Scan for the cell matching the given text and deliver its [X, Y] coordinate at center. 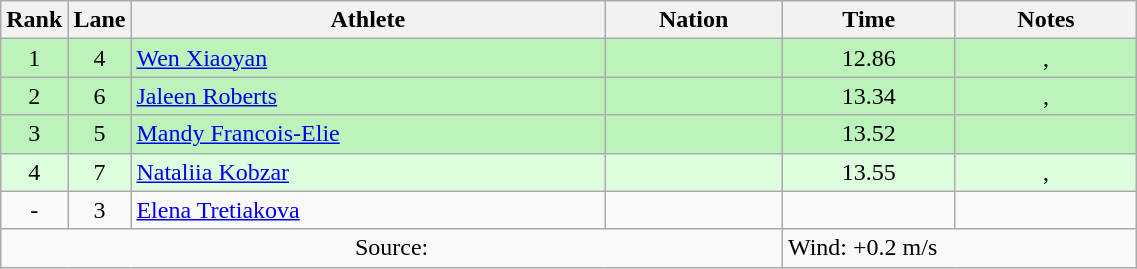
Mandy Francois-Elie [368, 134]
Time [868, 20]
Source: [392, 248]
6 [100, 96]
13.52 [868, 134]
7 [100, 172]
Wen Xiaoyan [368, 58]
13.34 [868, 96]
Notes [1046, 20]
13.55 [868, 172]
Nataliia Kobzar [368, 172]
Rank [34, 20]
Wind: +0.2 m/s [959, 248]
Elena Tretiakova [368, 210]
12.86 [868, 58]
Jaleen Roberts [368, 96]
2 [34, 96]
5 [100, 134]
- [34, 210]
Nation [694, 20]
1 [34, 58]
Athlete [368, 20]
Lane [100, 20]
